Identify which cell holds the provided text, then report its (x, y) central coordinate. 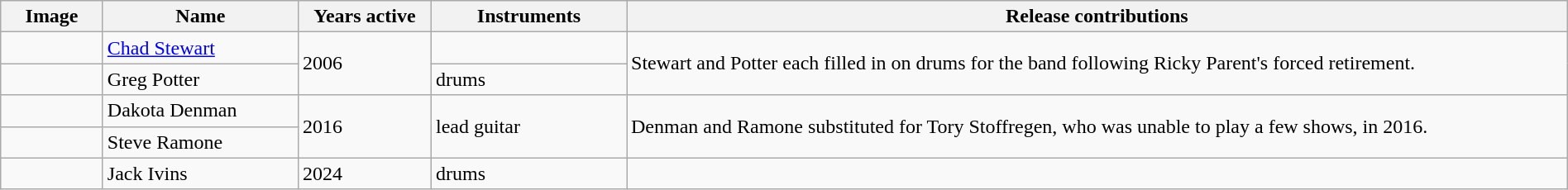
Name (200, 17)
Image (52, 17)
Chad Stewart (200, 48)
Dakota Denman (200, 111)
Jack Ivins (200, 173)
Instruments (528, 17)
lead guitar (528, 126)
2016 (364, 126)
Steve Ramone (200, 142)
Greg Potter (200, 79)
Stewart and Potter each filled in on drums for the band following Ricky Parent's forced retirement. (1097, 64)
2006 (364, 64)
Denman and Ramone substituted for Tory Stoffregen, who was unable to play a few shows, in 2016. (1097, 126)
Years active (364, 17)
Release contributions (1097, 17)
2024 (364, 173)
